Pinpoint the cell where the given text exists, returning its [x, y] midpoint coordinate. 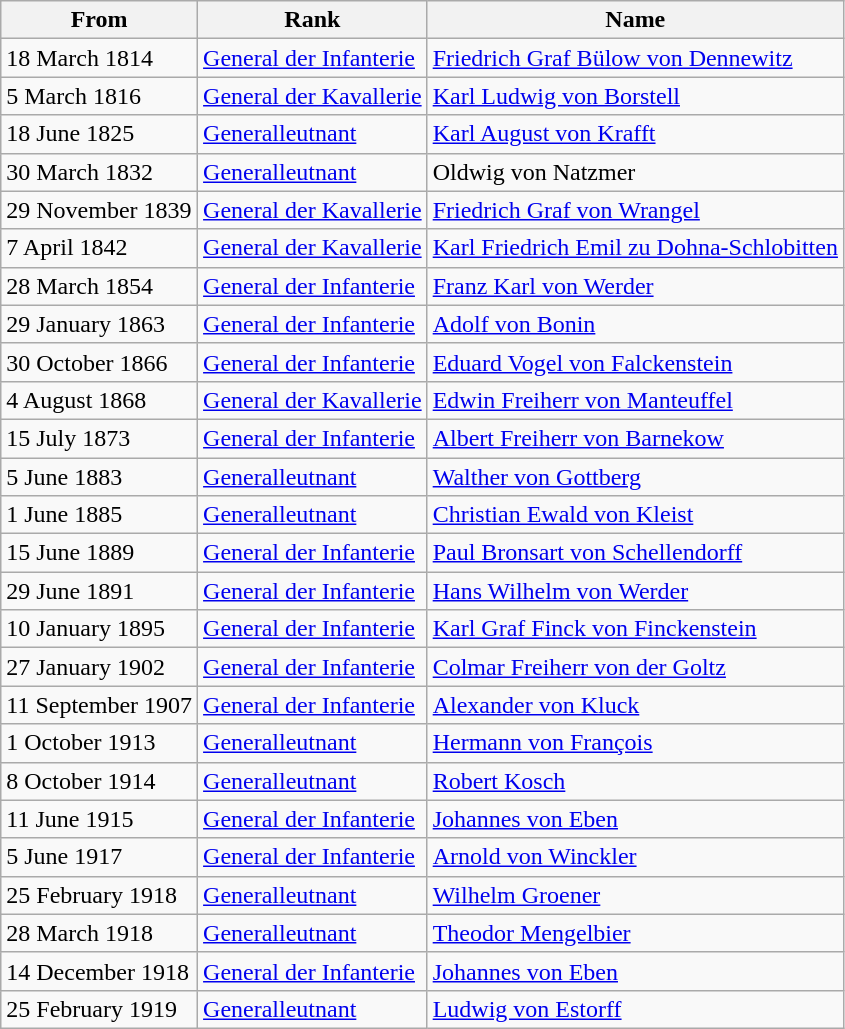
Franz Karl von Werder [635, 286]
18 June 1825 [100, 134]
28 March 1918 [100, 933]
1 June 1885 [100, 515]
Rank [313, 20]
Friedrich Graf von Wrangel [635, 210]
Arnold von Winckler [635, 857]
15 June 1889 [100, 553]
28 March 1854 [100, 286]
25 February 1919 [100, 1009]
5 June 1883 [100, 477]
15 July 1873 [100, 438]
14 December 1918 [100, 971]
Karl Ludwig von Borstell [635, 96]
11 June 1915 [100, 819]
18 March 1814 [100, 58]
10 January 1895 [100, 629]
29 June 1891 [100, 591]
Wilhelm Groener [635, 895]
11 September 1907 [100, 705]
Edwin Freiherr von Manteuffel [635, 400]
Karl Friedrich Emil zu Dohna-Schlobitten [635, 248]
Friedrich Graf Bülow von Dennewitz [635, 58]
Oldwig von Natzmer [635, 172]
Adolf von Bonin [635, 324]
30 October 1866 [100, 362]
Hans Wilhelm von Werder [635, 591]
Robert Kosch [635, 781]
Walther von Gottberg [635, 477]
7 April 1842 [100, 248]
8 October 1914 [100, 781]
5 March 1816 [100, 96]
29 November 1839 [100, 210]
1 October 1913 [100, 743]
From [100, 20]
Name [635, 20]
4 August 1868 [100, 400]
Hermann von François [635, 743]
27 January 1902 [100, 667]
25 February 1918 [100, 895]
Karl August von Krafft [635, 134]
Karl Graf Finck von Finckenstein [635, 629]
29 January 1863 [100, 324]
Paul Bronsart von Schellendorff [635, 553]
Ludwig von Estorff [635, 1009]
30 March 1832 [100, 172]
5 June 1917 [100, 857]
Eduard Vogel von Falckenstein [635, 362]
Christian Ewald von Kleist [635, 515]
Theodor Mengelbier [635, 933]
Albert Freiherr von Barnekow [635, 438]
Alexander von Kluck [635, 705]
Colmar Freiherr von der Goltz [635, 667]
